Return the [X, Y] coordinate for the center point of the cell that contains the specified text.  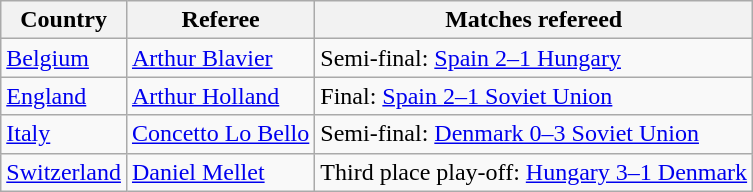
Belgium [64, 58]
England [64, 96]
Italy [64, 134]
Semi-final: Spain 2–1 Hungary [534, 58]
Referee [220, 20]
Final: Spain 2–1 Soviet Union [534, 96]
Switzerland [64, 172]
Semi-final: Denmark 0–3 Soviet Union [534, 134]
Daniel Mellet [220, 172]
Matches refereed [534, 20]
Country [64, 20]
Third place play-off: Hungary 3–1 Denmark [534, 172]
Arthur Holland [220, 96]
Arthur Blavier [220, 58]
Concetto Lo Bello [220, 134]
